From the cell containing the given text, extract its center point as [X, Y] coordinate. 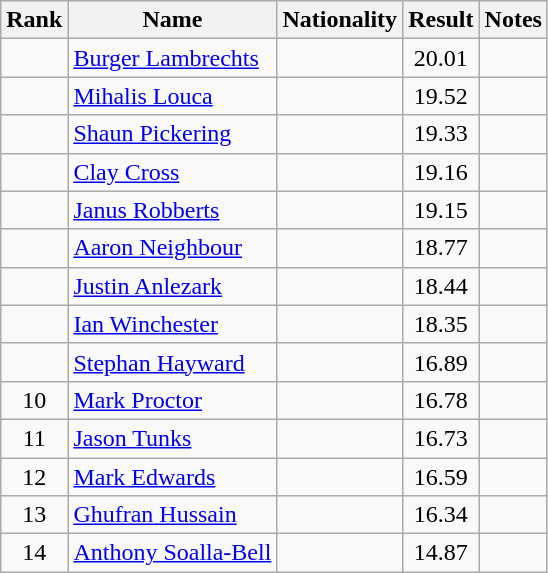
Ian Winchester [172, 324]
14 [34, 553]
Justin Anlezark [172, 286]
Anthony Soalla-Bell [172, 553]
18.77 [441, 248]
Jason Tunks [172, 438]
Name [172, 20]
16.73 [441, 438]
10 [34, 400]
20.01 [441, 58]
19.52 [441, 96]
16.89 [441, 362]
Janus Robberts [172, 210]
Rank [34, 20]
Mark Edwards [172, 477]
18.44 [441, 286]
Aaron Neighbour [172, 248]
Clay Cross [172, 172]
14.87 [441, 553]
Stephan Hayward [172, 362]
Mark Proctor [172, 400]
19.16 [441, 172]
Ghufran Hussain [172, 515]
Mihalis Louca [172, 96]
16.78 [441, 400]
Nationality [340, 20]
13 [34, 515]
19.33 [441, 134]
11 [34, 438]
Burger Lambrechts [172, 58]
16.34 [441, 515]
Shaun Pickering [172, 134]
18.35 [441, 324]
19.15 [441, 210]
Result [441, 20]
16.59 [441, 477]
12 [34, 477]
Notes [513, 20]
